Find where the given text appears and provide that cell's center as [X, Y] coordinate. 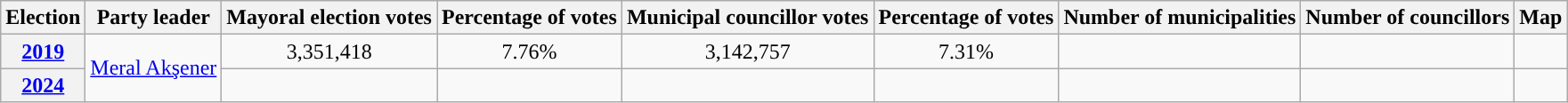
3,142,757 [748, 51]
Municipal councillor votes [748, 18]
Number of councillors [1408, 18]
Meral Akşener [153, 68]
2019 [43, 51]
Map [1540, 18]
3,351,418 [329, 51]
Number of municipalities [1180, 18]
Election [43, 18]
2024 [43, 85]
7.31% [966, 51]
7.76% [529, 51]
Mayoral election votes [329, 18]
Party leader [153, 18]
